Return [x, y] of the center of cell containing provided text 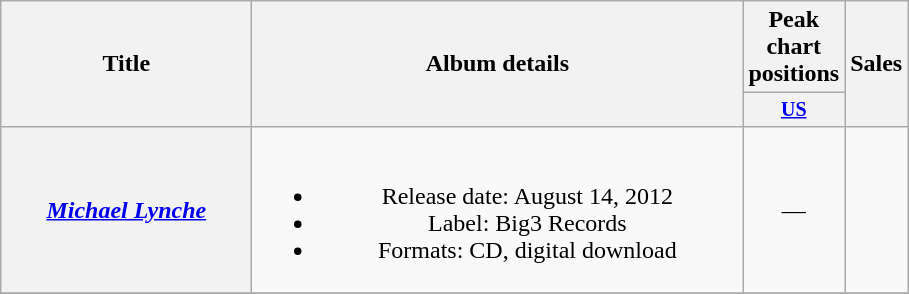
Title [126, 64]
Sales [876, 64]
Release date: August 14, 2012Label: Big3 RecordsFormats: CD, digital download [498, 210]
Michael Lynche [126, 210]
— [794, 210]
Peak chartpositions [794, 47]
Album details [498, 64]
US [794, 110]
